For the text-containing cell, return its midpoint in [x, y] coordinate format. 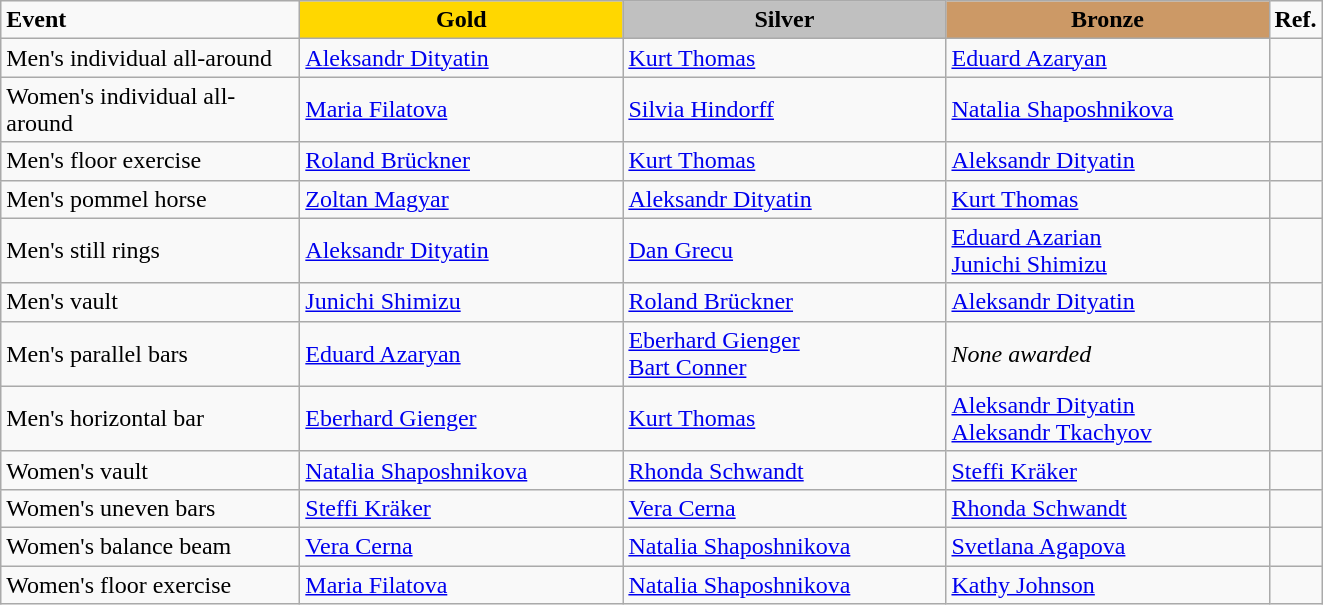
Eberhard Gienger Bart Conner [784, 354]
Men's floor exercise [150, 161]
Svetlana Agapova [1108, 546]
Women's individual all-around [150, 110]
Women's balance beam [150, 546]
Eberhard Gienger [462, 418]
Ref. [1296, 20]
Gold [462, 20]
Kathy Johnson [1108, 585]
Men's horizontal bar [150, 418]
Eduard Azarian Junichi Shimizu [1108, 250]
Silvia Hindorff [784, 110]
Bronze [1108, 20]
Women's uneven bars [150, 508]
Men's still rings [150, 250]
Event [150, 20]
Dan Grecu [784, 250]
Men's vault [150, 302]
Aleksandr Dityatin Aleksandr Tkachyov [1108, 418]
Men's pommel horse [150, 199]
Men's individual all-around [150, 58]
Women's floor exercise [150, 585]
Women's vault [150, 470]
None awarded [1108, 354]
Men's parallel bars [150, 354]
Junichi Shimizu [462, 302]
Zoltan Magyar [462, 199]
Silver [784, 20]
